Output the (x, y) coordinate of the center of the cell containing the given text.  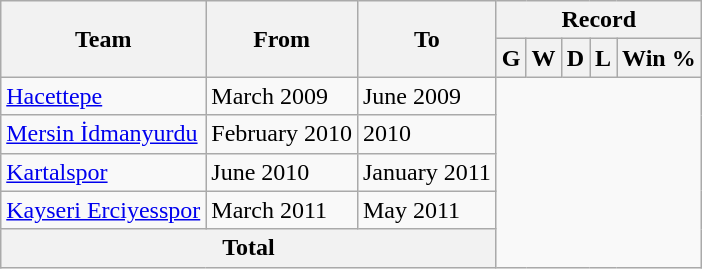
Win % (660, 58)
June 2010 (282, 172)
Kartalspor (104, 172)
G (511, 58)
From (282, 39)
June 2009 (426, 96)
Hacettepe (104, 96)
March 2009 (282, 96)
Total (249, 248)
Mersin İdmanyurdu (104, 134)
May 2011 (426, 210)
Team (104, 39)
February 2010 (282, 134)
W (544, 58)
2010 (426, 134)
Kayseri Erciyesspor (104, 210)
L (604, 58)
To (426, 39)
Record (598, 20)
January 2011 (426, 172)
March 2011 (282, 210)
D (575, 58)
